Output the [X, Y] coordinate of the center of the cell containing the given text.  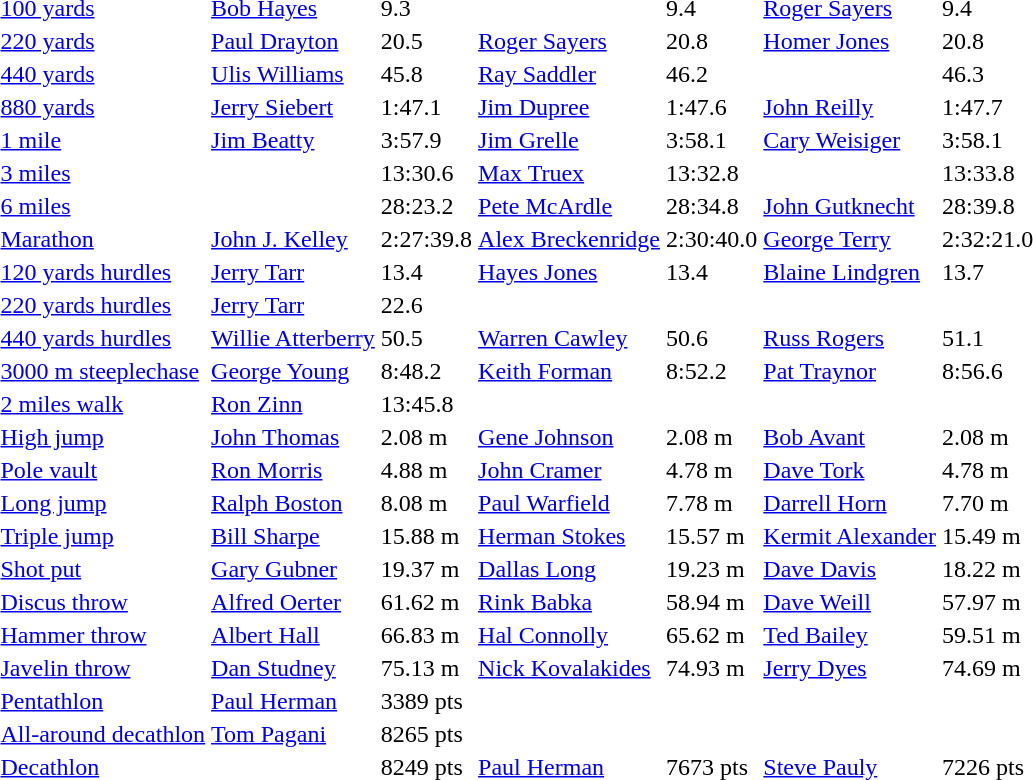
John Cramer [570, 470]
John Gutknecht [850, 206]
Jerry Dyes [850, 668]
8:48.2 [426, 371]
John Reilly [850, 107]
4.88 m [426, 470]
Dave Weill [850, 602]
Warren Cawley [570, 338]
8.08 m [426, 503]
Ralph Boston [294, 503]
Cary Weisiger [850, 140]
George Young [294, 371]
2:27:39.8 [426, 239]
28:23.2 [426, 206]
Jerry Siebert [294, 107]
22.6 [426, 305]
Paul Drayton [294, 41]
Bob Avant [850, 437]
19.23 m [712, 569]
2:30:40.0 [712, 239]
Ulis Williams [294, 74]
46.2 [712, 74]
Dallas Long [570, 569]
50.5 [426, 338]
Gary Gubner [294, 569]
Bill Sharpe [294, 536]
John J. Kelley [294, 239]
Alfred Oerter [294, 602]
Dave Tork [850, 470]
3:57.9 [426, 140]
3:58.1 [712, 140]
20.8 [712, 41]
Blaine Lindgren [850, 272]
3389 pts [426, 701]
John Thomas [294, 437]
Dave Davis [850, 569]
61.62 m [426, 602]
15.88 m [426, 536]
Hal Connolly [570, 635]
Alex Breckenridge [570, 239]
Paul Warfield [570, 503]
Max Truex [570, 173]
Albert Hall [294, 635]
Jim Beatty [294, 140]
Darrell Horn [850, 503]
Ron Zinn [294, 404]
1:47.6 [712, 107]
4.78 m [712, 470]
20.5 [426, 41]
58.94 m [712, 602]
Hayes Jones [570, 272]
Herman Stokes [570, 536]
1:47.1 [426, 107]
74.93 m [712, 668]
66.83 m [426, 635]
7.78 m [712, 503]
Ron Morris [294, 470]
13:45.8 [426, 404]
Dan Studney [294, 668]
Jim Dupree [570, 107]
Tom Pagani [294, 734]
Gene Johnson [570, 437]
15.57 m [712, 536]
8265 pts [426, 734]
28:34.8 [712, 206]
Pat Traynor [850, 371]
George Terry [850, 239]
45.8 [426, 74]
Homer Jones [850, 41]
8:52.2 [712, 371]
Jim Grelle [570, 140]
13:32.8 [712, 173]
Keith Forman [570, 371]
50.6 [712, 338]
13:30.6 [426, 173]
Ted Bailey [850, 635]
Roger Sayers [570, 41]
Rink Babka [570, 602]
Paul Herman [294, 701]
Russ Rogers [850, 338]
Nick Kovalakides [570, 668]
Kermit Alexander [850, 536]
Pete McArdle [570, 206]
19.37 m [426, 569]
75.13 m [426, 668]
Ray Saddler [570, 74]
65.62 m [712, 635]
Willie Atterberry [294, 338]
